Find where the given text appears and provide that cell's center as (X, Y) coordinate. 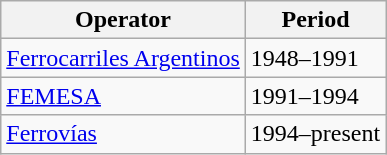
Ferrocarriles Argentinos (124, 58)
Period (315, 20)
Ferrovías (124, 134)
1948–1991 (315, 58)
1994–present (315, 134)
1991–1994 (315, 96)
FEMESA (124, 96)
Operator (124, 20)
